Scan for the cell matching the given text and deliver its [x, y] coordinate at center. 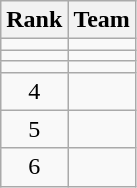
5 [34, 129]
Rank [34, 20]
4 [34, 91]
Team [102, 20]
6 [34, 167]
